Capture the cell that displays the provided text and extract its (x, y) central coordinate. 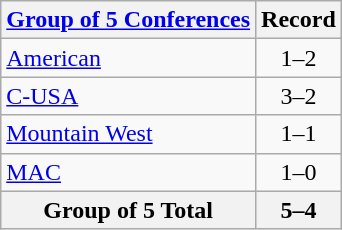
Group of 5 Conferences (128, 20)
1–0 (299, 172)
Mountain West (128, 134)
American (128, 58)
MAC (128, 172)
5–4 (299, 210)
3–2 (299, 96)
Record (299, 20)
Group of 5 Total (128, 210)
1–2 (299, 58)
C-USA (128, 96)
1–1 (299, 134)
